Determine the [x, y] coordinate at the center of the cell enclosing the given text.  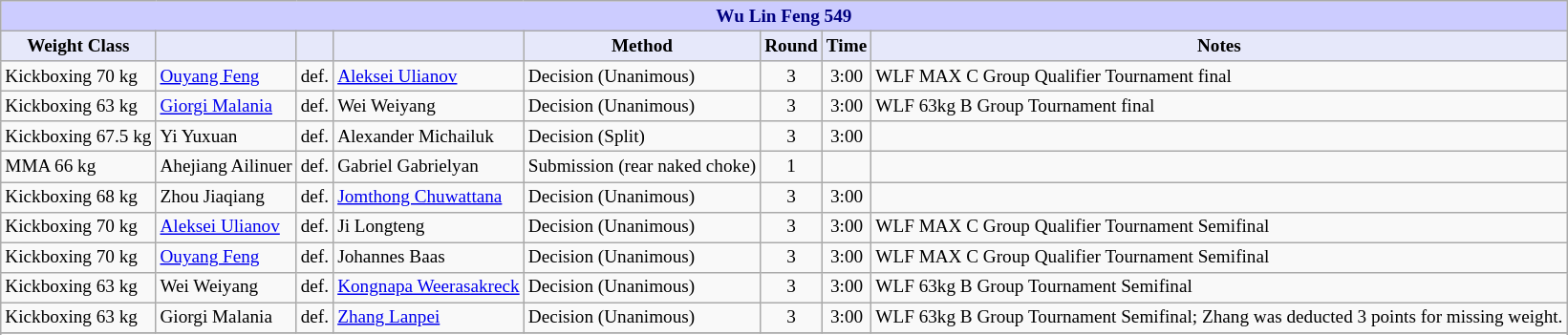
1 [791, 167]
Time [847, 46]
Notes [1219, 46]
Zhou Jiaqiang [226, 197]
Submission (rear naked choke) [642, 167]
Round [791, 46]
Method [642, 46]
WLF MAX C Group Qualifier Tournament final [1219, 76]
Johannes Baas [429, 258]
Jomthong Chuwattana [429, 197]
Ahejiang Ailinuer [226, 167]
Kickboxing 68 kg [78, 197]
Zhang Lanpei [429, 318]
Decision (Split) [642, 136]
Kickboxing 67.5 kg [78, 136]
MMA 66 kg [78, 167]
Wu Lin Feng 549 [784, 16]
WLF 63kg B Group Tournament Semifinal; Zhang was deducted 3 points for missing weight. [1219, 318]
Yi Yuxuan [226, 136]
Alexander Michailuk [429, 136]
WLF 63kg B Group Tournament final [1219, 106]
Kongnapa Weerasakreck [429, 287]
WLF 63kg B Group Tournament Semifinal [1219, 287]
Gabriel Gabrielyan [429, 167]
Ji Longteng [429, 227]
Weight Class [78, 46]
